Extract the [X, Y] coordinate from the center of the cell holding the provided text.  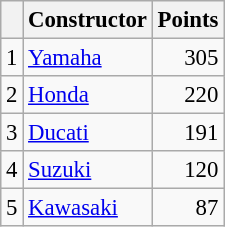
305 [188, 58]
191 [188, 133]
Yamaha [88, 58]
Honda [88, 95]
Points [188, 20]
3 [12, 133]
Constructor [88, 20]
87 [188, 208]
Kawasaki [88, 208]
Ducati [88, 133]
4 [12, 170]
5 [12, 208]
Suzuki [88, 170]
2 [12, 95]
1 [12, 58]
220 [188, 95]
120 [188, 170]
